Pinpoint the cell where the given text exists, returning its (X, Y) midpoint coordinate. 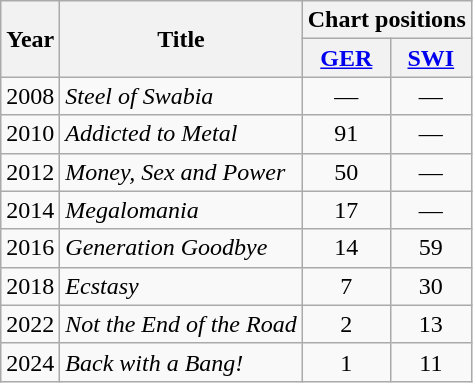
91 (346, 134)
2012 (30, 172)
17 (346, 210)
2 (346, 324)
13 (430, 324)
30 (430, 286)
1 (346, 362)
Year (30, 39)
50 (346, 172)
2008 (30, 96)
2014 (30, 210)
Money, Sex and Power (181, 172)
2024 (30, 362)
2022 (30, 324)
Megalomania (181, 210)
Generation Goodbye (181, 248)
Back with a Bang! (181, 362)
GER (346, 58)
Not the End of the Road (181, 324)
Title (181, 39)
Steel of Swabia (181, 96)
7 (346, 286)
Addicted to Metal (181, 134)
14 (346, 248)
11 (430, 362)
59 (430, 248)
Chart positions (386, 20)
2018 (30, 286)
Ecstasy (181, 286)
2016 (30, 248)
SWI (430, 58)
2010 (30, 134)
